Extract the (x, y) coordinate from the center of the cell holding the provided text.  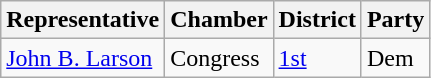
Party (395, 20)
District (317, 20)
1st (317, 58)
Congress (219, 58)
Representative (83, 20)
Dem (395, 58)
Chamber (219, 20)
John B. Larson (83, 58)
